Pinpoint the cell where the given text exists, returning its (x, y) midpoint coordinate. 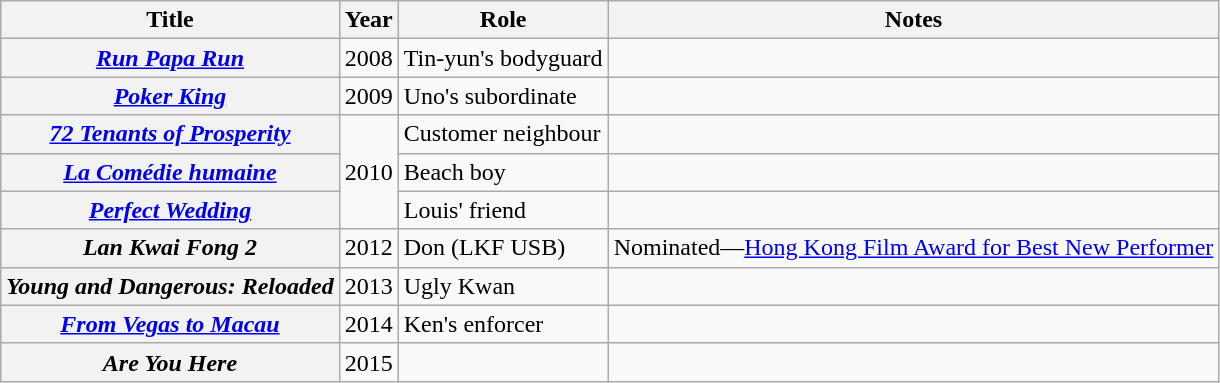
Role (503, 20)
From Vegas to Macau (170, 324)
Ken's enforcer (503, 324)
Ugly Kwan (503, 286)
2010 (368, 172)
Are You Here (170, 362)
2013 (368, 286)
Don (LKF USB) (503, 248)
72 Tenants of Prosperity (170, 134)
Lan Kwai Fong 2 (170, 248)
Run Papa Run (170, 58)
2009 (368, 96)
Customer neighbour (503, 134)
Young and Dangerous: Reloaded (170, 286)
Notes (914, 20)
2012 (368, 248)
Louis' friend (503, 210)
2015 (368, 362)
Tin-yun's bodyguard (503, 58)
Year (368, 20)
Poker King (170, 96)
La Comédie humaine (170, 172)
Nominated—Hong Kong Film Award for Best New Performer (914, 248)
2008 (368, 58)
Beach boy (503, 172)
Title (170, 20)
Uno's subordinate (503, 96)
2014 (368, 324)
Perfect Wedding (170, 210)
